Detect which cell encompasses the target text, then output its [x, y] center coordinate. 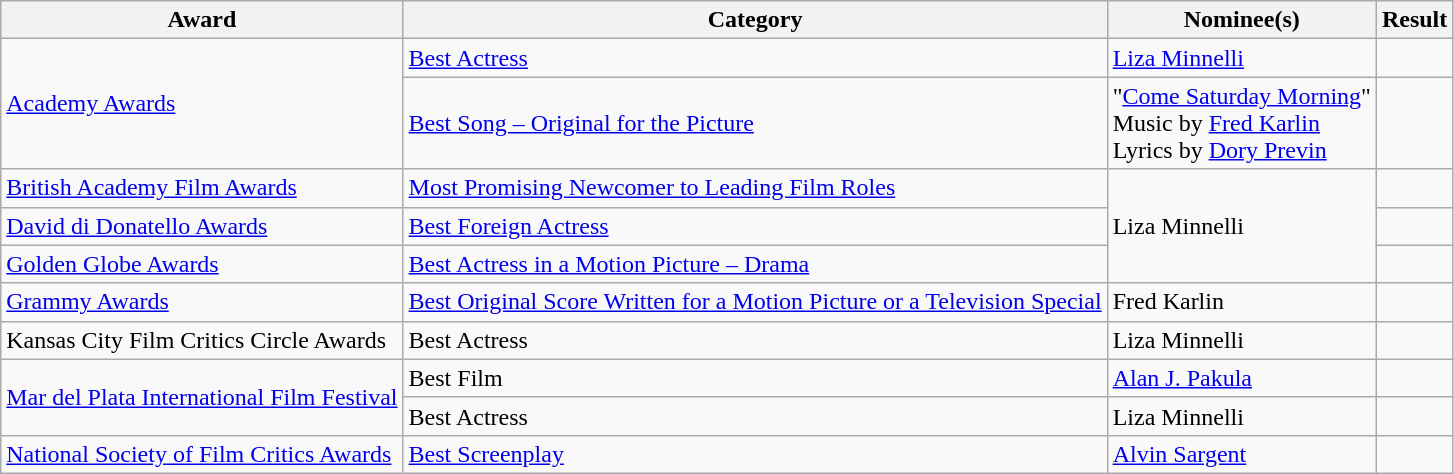
Grammy Awards [202, 302]
Result [1414, 20]
British Academy Film Awards [202, 188]
Academy Awards [202, 104]
National Society of Film Critics Awards [202, 454]
Mar del Plata International Film Festival [202, 397]
Nominee(s) [1242, 20]
Alan J. Pakula [1242, 378]
Best Song – Original for the Picture [755, 123]
Alvin Sargent [1242, 454]
"Come Saturday Morning" Music by Fred Karlin Lyrics by Dory Previn [1242, 123]
Best Film [755, 378]
Golden Globe Awards [202, 264]
Best Original Score Written for a Motion Picture or a Television Special [755, 302]
Award [202, 20]
Kansas City Film Critics Circle Awards [202, 340]
Best Foreign Actress [755, 226]
Best Screenplay [755, 454]
Category [755, 20]
David di Donatello Awards [202, 226]
Best Actress in a Motion Picture – Drama [755, 264]
Fred Karlin [1242, 302]
Most Promising Newcomer to Leading Film Roles [755, 188]
